For the text-containing cell, return its midpoint in (X, Y) coordinate format. 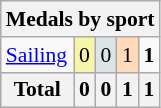
Medals by sport (80, 19)
Total (38, 90)
Sailing (38, 55)
